Detect which cell encompasses the target text, then output its [X, Y] center coordinate. 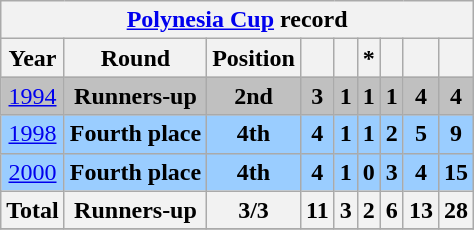
Total [33, 210]
Round [135, 58]
13 [420, 210]
1998 [33, 134]
3/3 [254, 210]
15 [456, 172]
11 [317, 210]
5 [420, 134]
* [368, 58]
2000 [33, 172]
Position [254, 58]
1994 [33, 96]
9 [456, 134]
Year [33, 58]
2nd [254, 96]
6 [392, 210]
28 [456, 210]
0 [368, 172]
Polynesia Cup record [238, 20]
